Extract the [X, Y] coordinate from the center of the cell holding the provided text.  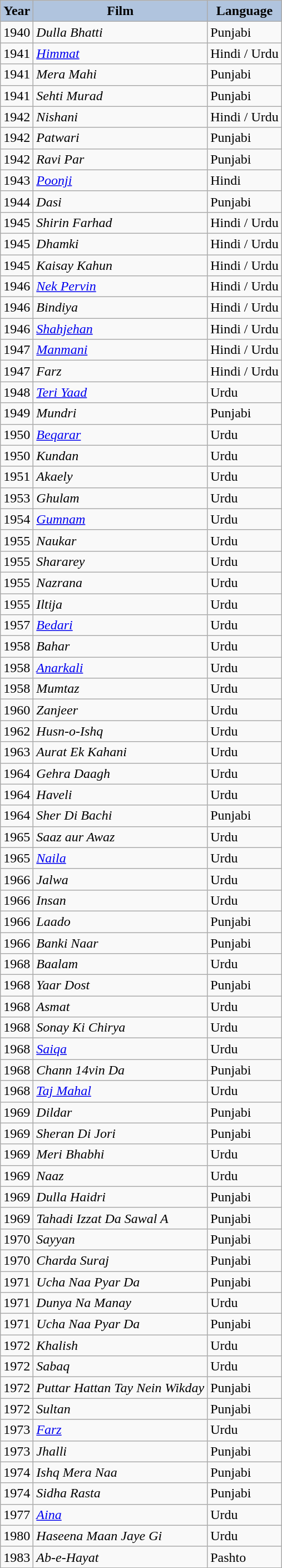
1977 [17, 1515]
1960 [17, 710]
Ghulam [120, 498]
Saaz aur Awaz [120, 837]
Banki Naar [120, 943]
Patwari [120, 138]
Dasi [120, 201]
Aurat Ek Kahani [120, 752]
1953 [17, 498]
1963 [17, 752]
Ishq Mera Naa [120, 1472]
Asmat [120, 1007]
1948 [17, 392]
Ravi Par [120, 159]
1949 [17, 413]
Dunya Na Manay [120, 1303]
Year [17, 11]
Sehti Murad [120, 96]
Sher Di Bachi [120, 816]
Haveli [120, 795]
Sayyan [120, 1239]
Meri Bhabhi [120, 1155]
Iltija [120, 604]
Zanjeer [120, 710]
Puttar Hattan Tay Nein Wikday [120, 1388]
Shirin Farhad [120, 223]
1957 [17, 625]
Pashto [245, 1557]
Beqarar [120, 435]
Dulla Bhatti [120, 32]
Yaar Dost [120, 985]
Naila [120, 858]
Naaz [120, 1176]
Dhamki [120, 244]
Himmat [120, 53]
1951 [17, 477]
Laado [120, 921]
Language [245, 11]
Mera Mahi [120, 75]
Teri Yaad [120, 392]
Tahadi Izzat Da Sawal A [120, 1218]
1944 [17, 201]
Nek Pervin [120, 287]
1954 [17, 519]
Ab-e-Hayat [120, 1557]
Aina [120, 1515]
Sultan [120, 1409]
Jhalli [120, 1451]
1962 [17, 731]
Bedari [120, 625]
Insan [120, 900]
Sabaq [120, 1367]
Shahjehan [120, 329]
Dildar [120, 1112]
Bindiya [120, 308]
Film [120, 11]
Mumtaz [120, 689]
Chann 14vin Da [120, 1070]
Naukar [120, 540]
Baalam [120, 964]
Taj Mahal [120, 1091]
Dulla Haidri [120, 1197]
Haseena Maan Jaye Gi [120, 1536]
1940 [17, 32]
Akaely [120, 477]
1980 [17, 1536]
Kundan [120, 456]
Hindi [245, 180]
Sidha Rasta [120, 1493]
Gehra Daagh [120, 773]
Anarkali [120, 668]
Mundri [120, 413]
Gumnam [120, 519]
1943 [17, 180]
Husn-o-Ishq [120, 731]
Khalish [120, 1345]
1983 [17, 1557]
Poonji [120, 180]
Sheran Di Jori [120, 1133]
Kaisay Kahun [120, 265]
Shararey [120, 561]
Saiqa [120, 1049]
Manmani [120, 350]
Jalwa [120, 879]
Sonay Ki Chirya [120, 1028]
Nazrana [120, 583]
Bahar [120, 647]
Charda Suraj [120, 1260]
Nishani [120, 117]
